Locate the cell with the specified text and output its [x, y] center coordinate. 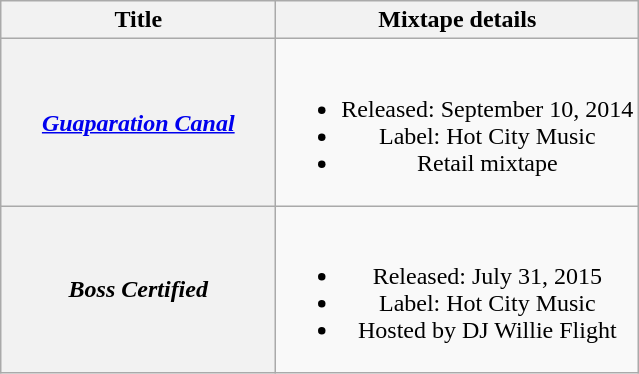
Guaparation Canal [138, 122]
Boss Certified [138, 290]
Title [138, 20]
Released: July 31, 2015Label: Hot City MusicHosted by DJ Willie Flight [458, 290]
Released: September 10, 2014Label: Hot City MusicRetail mixtape [458, 122]
Mixtape details [458, 20]
